Pinpoint the cell where the given text exists, returning its [X, Y] midpoint coordinate. 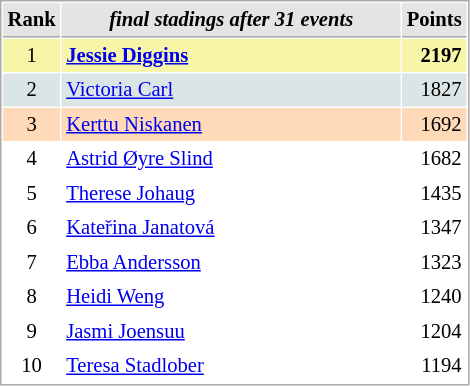
1682 [434, 158]
1 [32, 56]
Astrid Øyre Slind [232, 158]
Teresa Stadlober [232, 366]
4 [32, 158]
1435 [434, 194]
2 [32, 90]
2197 [434, 56]
Therese Johaug [232, 194]
10 [32, 366]
3 [32, 124]
9 [32, 332]
8 [32, 296]
1240 [434, 296]
Ebba Andersson [232, 262]
1827 [434, 90]
1194 [434, 366]
Jasmi Joensuu [232, 332]
1347 [434, 228]
Jessie Diggins [232, 56]
final stadings after 31 events [232, 20]
7 [32, 262]
6 [32, 228]
Heidi Weng [232, 296]
1692 [434, 124]
Kerttu Niskanen [232, 124]
1204 [434, 332]
Victoria Carl [232, 90]
Kateřina Janatová [232, 228]
5 [32, 194]
Points [434, 20]
1323 [434, 262]
Rank [32, 20]
